Pinpoint the cell where the given text exists, returning its (x, y) midpoint coordinate. 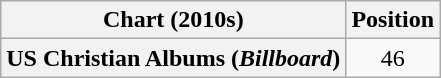
46 (393, 58)
Position (393, 20)
US Christian Albums (Billboard) (174, 58)
Chart (2010s) (174, 20)
